Capture the cell that displays the provided text and extract its [x, y] central coordinate. 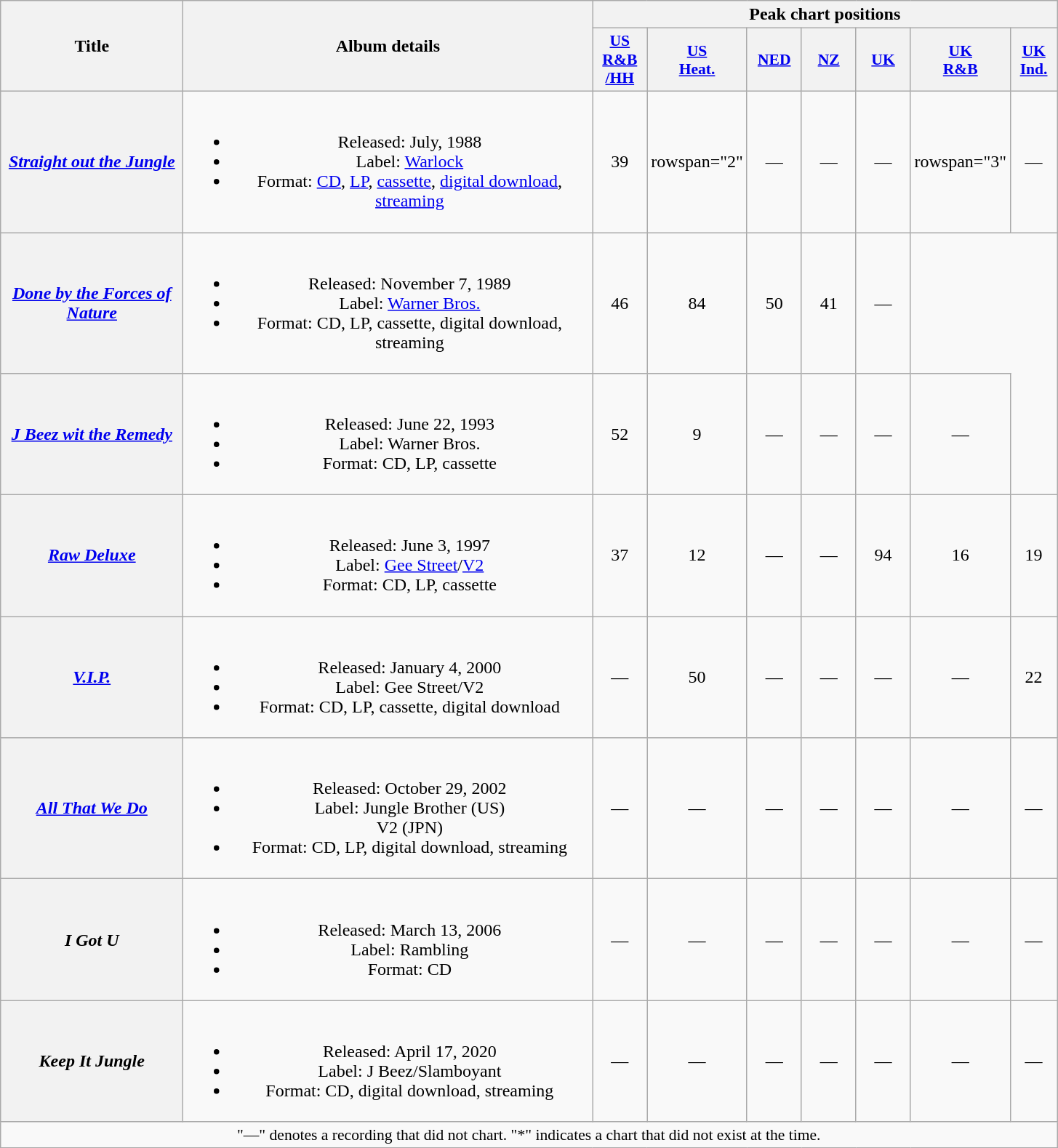
V.I.P. [92, 678]
Raw Deluxe [92, 555]
Released: January 4, 2000Label: Gee Street/V2Format: CD, LP, cassette, digital download [388, 678]
Peak chart positions [825, 15]
Album details [388, 47]
19 [1034, 555]
UKR&B [961, 60]
Done by the Forces of Nature [92, 303]
UK Ind. [1034, 60]
USR&B/HH [620, 60]
84 [697, 303]
12 [697, 555]
9 [697, 435]
46 [620, 303]
Title [92, 47]
UK [883, 60]
Released: October 29, 2002Label: Jungle Brother (US)V2 (JPN)Format: CD, LP, digital download, streaming [388, 808]
Keep It Jungle [92, 1061]
22 [1034, 678]
52 [620, 435]
Released: June 22, 1993Label: Warner Bros.Format: CD, LP, cassette [388, 435]
All That We Do [92, 808]
Straight out the Jungle [92, 161]
USHeat. [697, 60]
Released: April 17, 2020Label: J Beez/SlamboyantFormat: CD, digital download, streaming [388, 1061]
NZ [829, 60]
Released: June 3, 1997Label: Gee Street/V2Format: CD, LP, cassette [388, 555]
41 [829, 303]
37 [620, 555]
"—" denotes a recording that did not chart. "*" indicates a chart that did not exist at the time. [529, 1135]
J Beez wit the Remedy [92, 435]
16 [961, 555]
Released: November 7, 1989Label: Warner Bros.Format: CD, LP, cassette, digital download, streaming [388, 303]
Released: July, 1988Label: WarlockFormat: CD, LP, cassette, digital download, streaming [388, 161]
rowspan="2" [697, 161]
39 [620, 161]
Released: March 13, 2006Label: RamblingFormat: CD [388, 939]
94 [883, 555]
NED [774, 60]
rowspan="3" [961, 161]
I Got U [92, 939]
